Locate the cell with the specified text and output its [x, y] center coordinate. 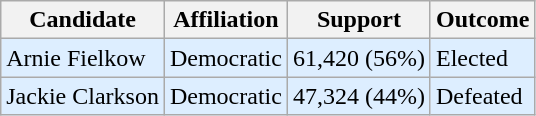
Arnie Fielkow [83, 58]
Defeated [482, 96]
Elected [482, 58]
Jackie Clarkson [83, 96]
61,420 (56%) [358, 58]
Candidate [83, 20]
Affiliation [226, 20]
Outcome [482, 20]
Support [358, 20]
47,324 (44%) [358, 96]
